Locate the cell with the specified text and output its [x, y] center coordinate. 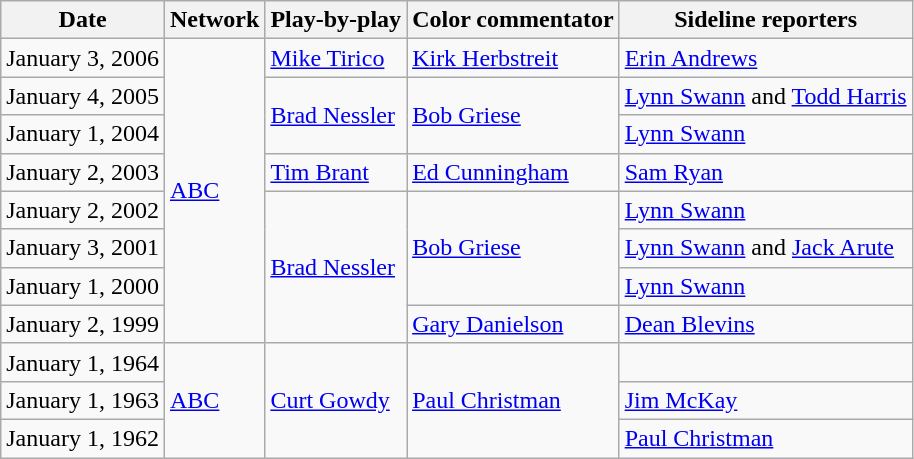
Jim McKay [766, 400]
Kirk Herbstreit [514, 58]
Lynn Swann and Jack Arute [766, 248]
Lynn Swann and Todd Harris [766, 96]
Network [214, 20]
Dean Blevins [766, 324]
Tim Brant [336, 172]
Sam Ryan [766, 172]
Color commentator [514, 20]
Curt Gowdy [336, 400]
January 3, 2001 [83, 248]
Play-by-play [336, 20]
Date [83, 20]
January 3, 2006 [83, 58]
January 1, 1962 [83, 438]
January 1, 1963 [83, 400]
Mike Tirico [336, 58]
Sideline reporters [766, 20]
January 2, 2002 [83, 210]
Erin Andrews [766, 58]
January 1, 1964 [83, 362]
January 4, 2005 [83, 96]
Gary Danielson [514, 324]
Ed Cunningham [514, 172]
January 1, 2004 [83, 134]
January 1, 2000 [83, 286]
January 2, 1999 [83, 324]
January 2, 2003 [83, 172]
